Detect which cell encompasses the target text, then output its [x, y] center coordinate. 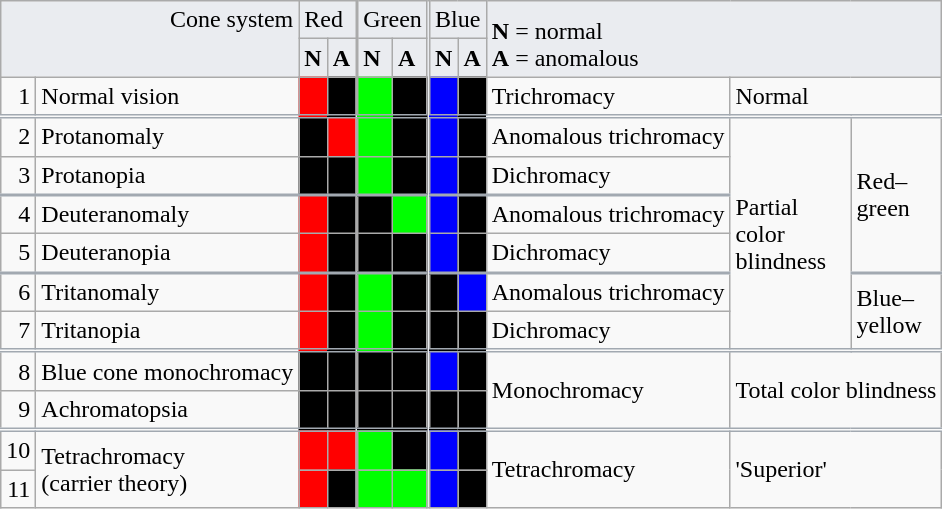
Total color blindness [836, 390]
Normal vision [168, 97]
1 [18, 97]
10 [18, 450]
2 [18, 136]
Protanopia [168, 176]
Blue cone monochromacy [168, 371]
Partialcolorblindness [790, 233]
Tetrachromacy [608, 469]
Green [393, 20]
Blue [458, 20]
Deuteranopia [168, 254]
Achromatopsia [168, 410]
Monochromacy [608, 390]
11 [18, 489]
7 [18, 331]
8 [18, 371]
5 [18, 254]
9 [18, 410]
Tritanomaly [168, 292]
N = normalA = anomalous [714, 39]
Tetrachromacy(carrier theory) [168, 469]
Red [328, 20]
Cone system [150, 39]
Red–green [896, 194]
3 [18, 176]
Protanomaly [168, 136]
Deuteranomaly [168, 214]
Trichromacy [608, 97]
'Superior' [836, 469]
4 [18, 214]
Tritanopia [168, 331]
Normal [836, 97]
Blue–yellow [896, 311]
6 [18, 292]
